Capture the cell that displays the provided text and extract its [x, y] central coordinate. 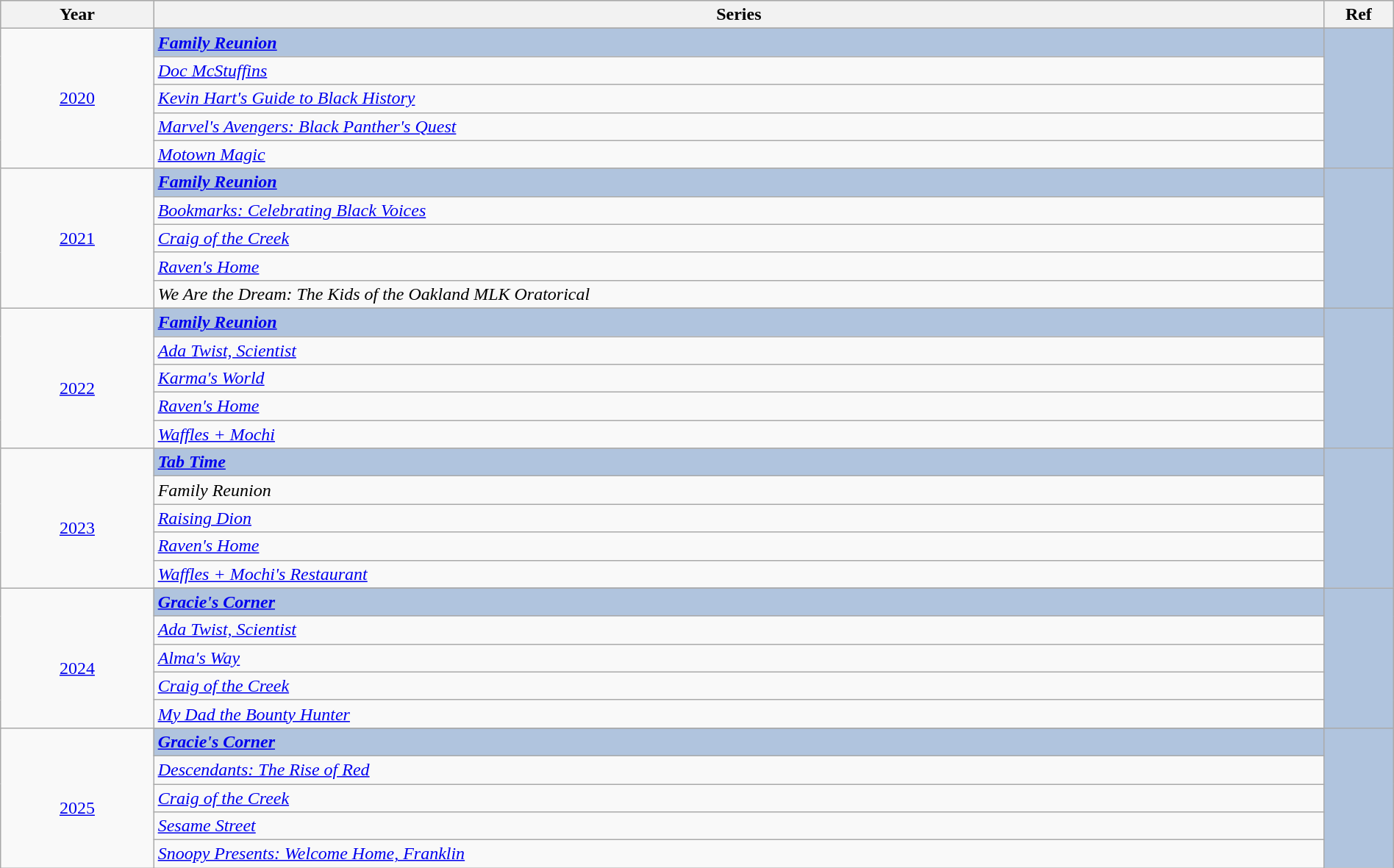
Snoopy Presents: Welcome Home, Franklin [738, 854]
2024 [77, 658]
Series [738, 15]
Raising Dion [738, 518]
Alma's Way [738, 658]
Sesame Street [738, 826]
2021 [77, 238]
We Are the Dream: The Kids of the Oakland MLK Oratorical [738, 294]
Kevin Hart's Guide to Black History [738, 98]
Marvel's Avengers: Black Panther's Quest [738, 126]
2020 [77, 98]
Motown Magic [738, 154]
Karma's World [738, 379]
2023 [77, 518]
Year [77, 15]
Doc McStuffins [738, 71]
Bookmarks: Celebrating Black Voices [738, 210]
Descendants: The Rise of Red [738, 770]
Ref [1359, 15]
Tab Time [738, 462]
My Dad the Bounty Hunter [738, 714]
Waffles + Mochi's Restaurant [738, 574]
Waffles + Mochi [738, 434]
2022 [77, 378]
2025 [77, 797]
